Extract the [x, y] coordinate from the center of the cell holding the provided text.  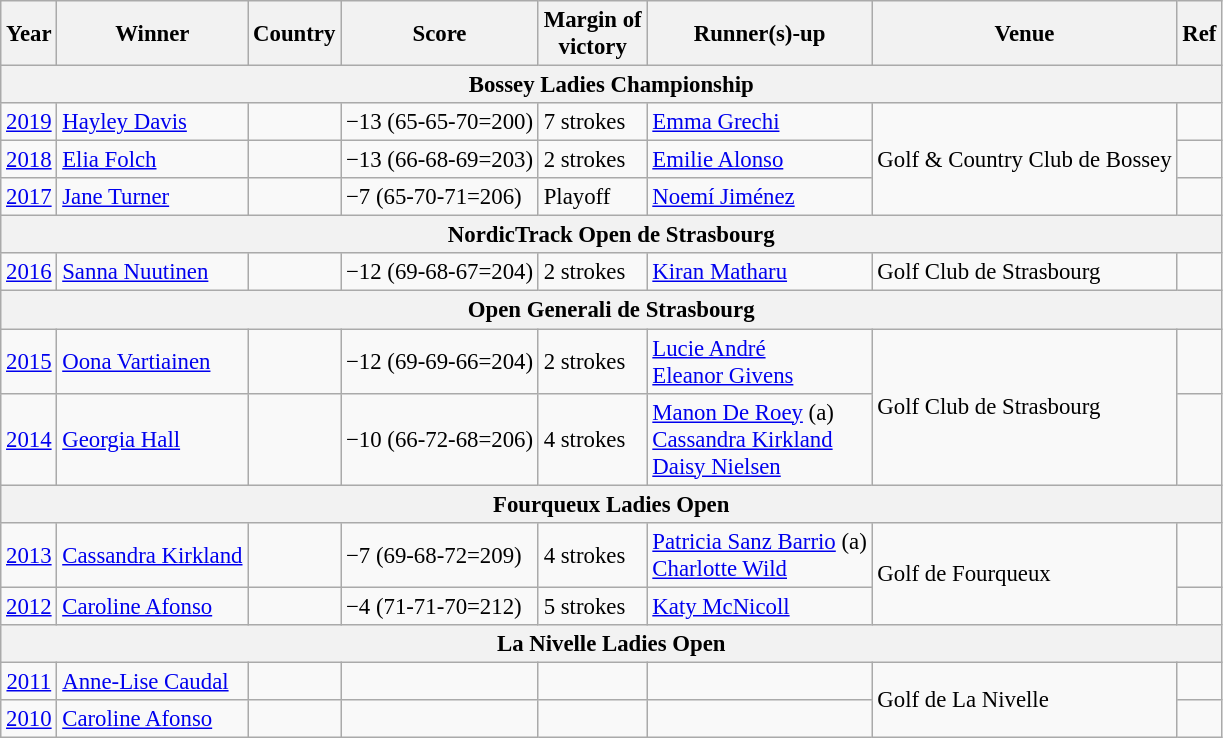
Margin ofvictory [592, 34]
Oona Vartiainen [152, 362]
2019 [29, 122]
Golf de La Nivelle [1024, 700]
Emma Grechi [760, 122]
2014 [29, 439]
−7 (65-70-71=206) [440, 197]
−13 (66-68-69=203) [440, 160]
Playoff [592, 197]
2015 [29, 362]
Kiran Matharu [760, 273]
Jane Turner [152, 197]
Runner(s)-up [760, 34]
−12 (69-69-66=204) [440, 362]
Katy McNicoll [760, 606]
Golf de Fourqueux [1024, 573]
5 strokes [592, 606]
−4 (71-71-70=212) [440, 606]
Country [294, 34]
2016 [29, 273]
Year [29, 34]
Ref [1200, 34]
Sanna Nuutinen [152, 273]
Georgia Hall [152, 439]
Cassandra Kirkland [152, 554]
Elia Folch [152, 160]
Lucie André Eleanor Givens [760, 362]
Patricia Sanz Barrio (a) Charlotte Wild [760, 554]
Venue [1024, 34]
2013 [29, 554]
Anne-Lise Caudal [152, 681]
2012 [29, 606]
Golf & Country Club de Bossey [1024, 160]
La Nivelle Ladies Open [612, 644]
Manon De Roey (a) Cassandra Kirkland Daisy Nielsen [760, 439]
Fourqueux Ladies Open [612, 504]
2018 [29, 160]
Emilie Alonso [760, 160]
7 strokes [592, 122]
−10 (66-72-68=206) [440, 439]
2017 [29, 197]
Hayley Davis [152, 122]
−13 (65-65-70=200) [440, 122]
−7 (69-68-72=209) [440, 554]
NordicTrack Open de Strasbourg [612, 235]
Open Generali de Strasbourg [612, 310]
−12 (69-68-67=204) [440, 273]
2010 [29, 719]
Bossey Ladies Championship [612, 85]
Winner [152, 34]
2011 [29, 681]
Noemí Jiménez [760, 197]
Score [440, 34]
